Detect which cell encompasses the target text, then output its [X, Y] center coordinate. 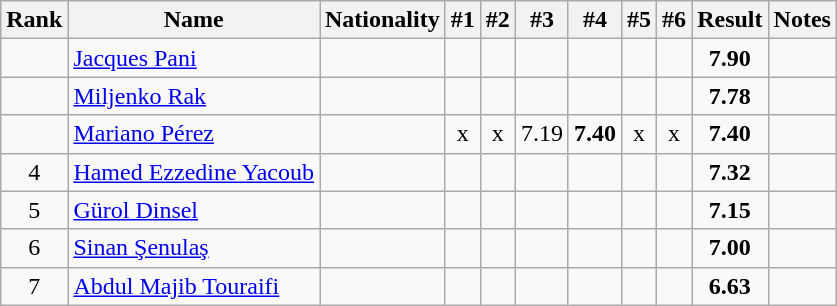
Name [194, 20]
Mariano Pérez [194, 134]
7.32 [730, 172]
Gürol Dinsel [194, 210]
#5 [638, 20]
#4 [594, 20]
#1 [462, 20]
#6 [674, 20]
Hamed Ezzedine Yacoub [194, 172]
Abdul Majib Touraifi [194, 286]
7.90 [730, 58]
#3 [542, 20]
7 [34, 286]
#2 [498, 20]
6.63 [730, 286]
Notes [802, 20]
4 [34, 172]
Result [730, 20]
Nationality [383, 20]
Miljenko Rak [194, 96]
Rank [34, 20]
7.15 [730, 210]
Jacques Pani [194, 58]
7.78 [730, 96]
7.19 [542, 134]
6 [34, 248]
7.00 [730, 248]
5 [34, 210]
Sinan Şenulaş [194, 248]
